Capture the cell that displays the provided text and extract its (x, y) central coordinate. 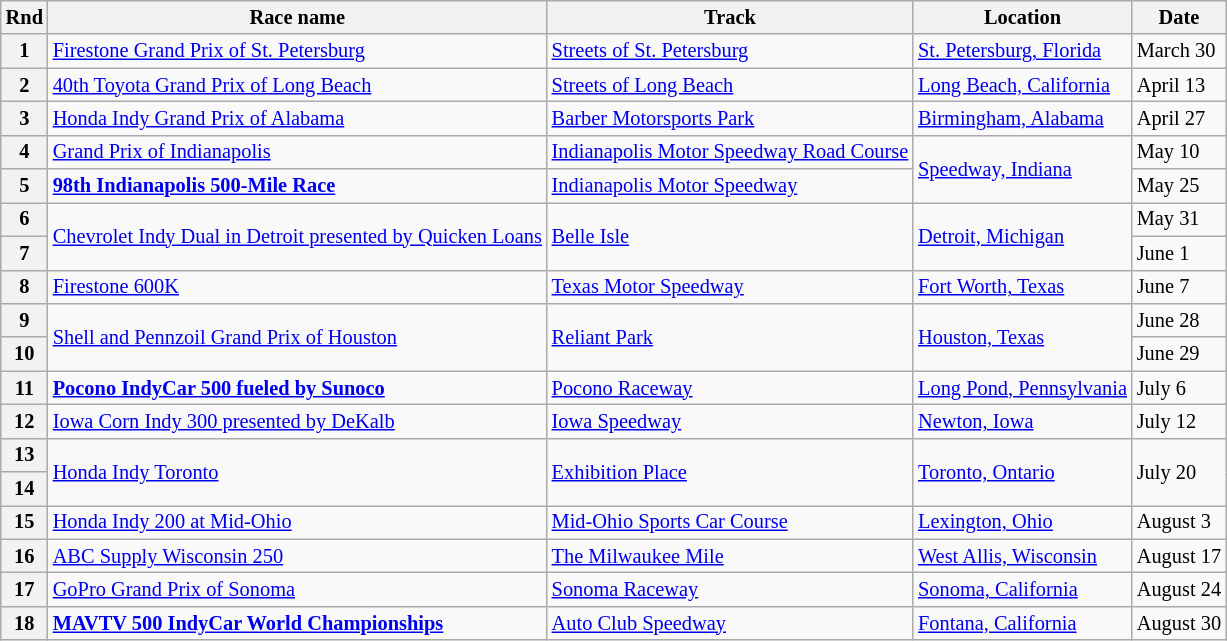
St. Petersburg, Florida (1022, 51)
June 7 (1179, 287)
August 30 (1179, 623)
Birmingham, Alabama (1022, 118)
Auto Club Speedway (730, 623)
Honda Indy Grand Prix of Alabama (298, 118)
May 31 (1179, 219)
3 (24, 118)
July 6 (1179, 388)
Firestone 600K (298, 287)
2 (24, 85)
MAVTV 500 IndyCar World Championships (298, 623)
15 (24, 522)
The Milwaukee Mile (730, 556)
Firestone Grand Prix of St. Petersburg (298, 51)
Honda Indy Toronto (298, 472)
98th Indianapolis 500-Mile Race (298, 186)
Pocono IndyCar 500 fueled by Sunoco (298, 388)
11 (24, 388)
10 (24, 354)
April 27 (1179, 118)
Toronto, Ontario (1022, 472)
17 (24, 589)
June 29 (1179, 354)
Streets of St. Petersburg (730, 51)
9 (24, 320)
ABC Supply Wisconsin 250 (298, 556)
Iowa Corn Indy 300 presented by DeKalb (298, 421)
GoPro Grand Prix of Sonoma (298, 589)
1 (24, 51)
Sonoma, California (1022, 589)
Exhibition Place (730, 472)
Pocono Raceway (730, 388)
4 (24, 152)
June 28 (1179, 320)
Reliant Park (730, 336)
Date (1179, 17)
7 (24, 253)
August 17 (1179, 556)
Long Pond, Pennsylvania (1022, 388)
16 (24, 556)
April 13 (1179, 85)
Sonoma Raceway (730, 589)
Speedway, Indiana (1022, 168)
Houston, Texas (1022, 336)
June 1 (1179, 253)
Belle Isle (730, 236)
March 30 (1179, 51)
Barber Motorsports Park (730, 118)
6 (24, 219)
40th Toyota Grand Prix of Long Beach (298, 85)
Mid-Ohio Sports Car Course (730, 522)
West Allis, Wisconsin (1022, 556)
Fort Worth, Texas (1022, 287)
Indianapolis Motor Speedway Road Course (730, 152)
May 10 (1179, 152)
August 24 (1179, 589)
12 (24, 421)
Lexington, Ohio (1022, 522)
Track (730, 17)
July 20 (1179, 472)
14 (24, 489)
Streets of Long Beach (730, 85)
Rnd (24, 17)
13 (24, 455)
Detroit, Michigan (1022, 236)
Shell and Pennzoil Grand Prix of Houston (298, 336)
Location (1022, 17)
18 (24, 623)
Texas Motor Speedway (730, 287)
8 (24, 287)
Iowa Speedway (730, 421)
Honda Indy 200 at Mid-Ohio (298, 522)
May 25 (1179, 186)
Fontana, California (1022, 623)
Indianapolis Motor Speedway (730, 186)
Long Beach, California (1022, 85)
Newton, Iowa (1022, 421)
Chevrolet Indy Dual in Detroit presented by Quicken Loans (298, 236)
5 (24, 186)
August 3 (1179, 522)
Grand Prix of Indianapolis (298, 152)
July 12 (1179, 421)
Race name (298, 17)
